From the cell containing the given text, extract its center point as (X, Y) coordinate. 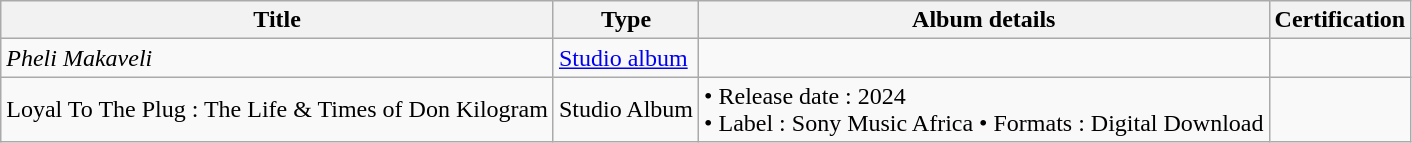
Album details (984, 20)
Certification (1340, 20)
Title (278, 20)
Studio Album (626, 110)
• Release date : 2024• Label : Sony Music Africa • Formats : Digital Download (984, 110)
Pheli Makaveli (278, 58)
Studio album (626, 58)
Type (626, 20)
Loyal To The Plug : The Life & Times of Don Kilogram (278, 110)
